Locate the cell with the specified text and output its [x, y] center coordinate. 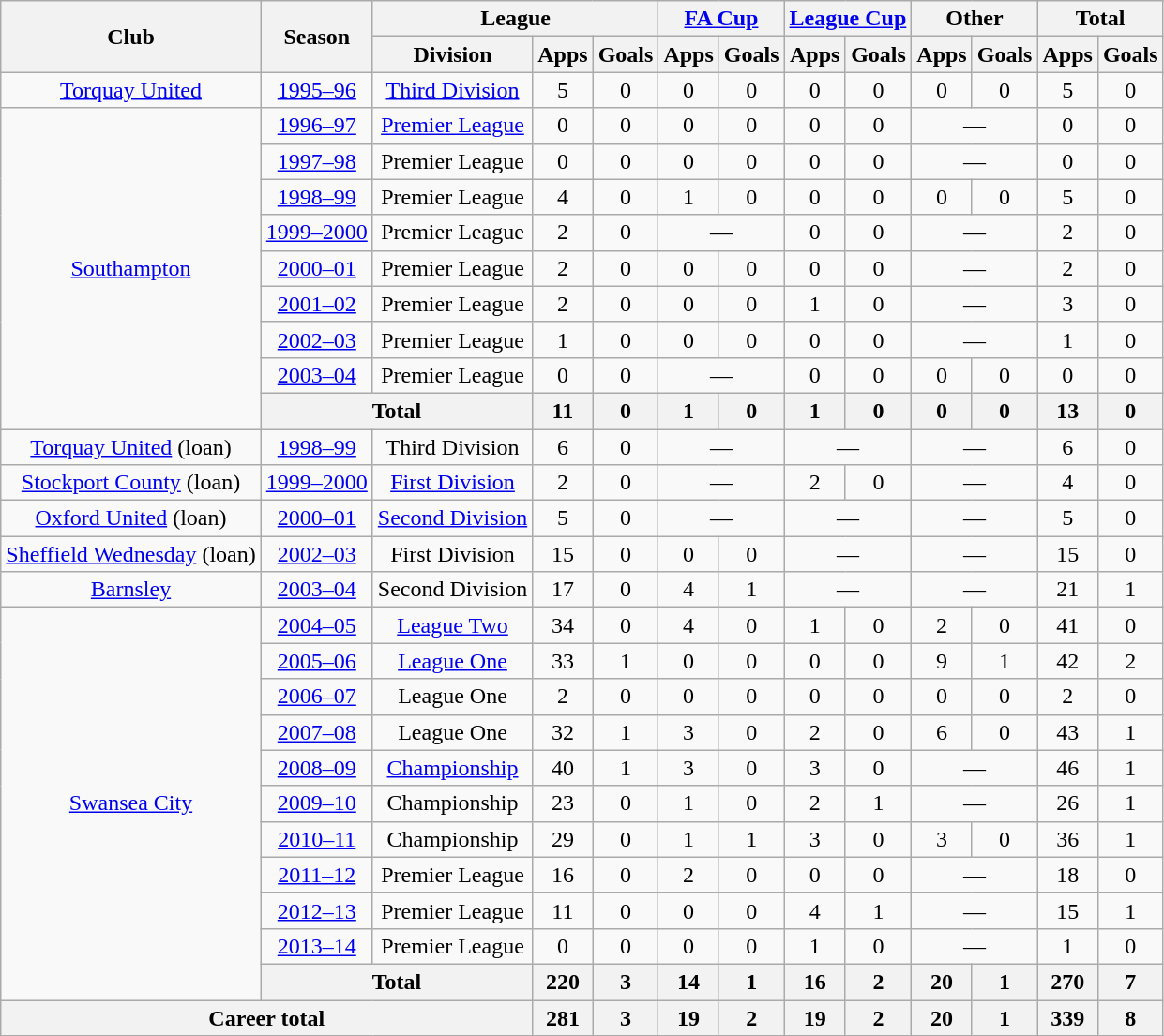
220 [563, 982]
Southampton [131, 268]
Stockport County (loan) [131, 483]
26 [1067, 803]
2013–14 [317, 946]
League [516, 19]
43 [1067, 732]
14 [688, 982]
Torquay United (loan) [131, 447]
Oxford United (loan) [131, 518]
7 [1130, 982]
9 [942, 661]
Sheffield Wednesday (loan) [131, 554]
8 [1130, 1017]
Swansea City [131, 804]
281 [563, 1017]
2008–09 [317, 768]
339 [1067, 1017]
21 [1067, 590]
Torquay United [131, 90]
Barnsley [131, 590]
2007–08 [317, 732]
1996–97 [317, 126]
17 [563, 590]
13 [1067, 411]
2001–02 [317, 304]
2009–10 [317, 803]
2004–05 [317, 625]
Division [452, 54]
FA Cup [721, 19]
46 [1067, 768]
34 [563, 625]
2006–07 [317, 697]
1997–98 [317, 161]
Career total [266, 1017]
42 [1067, 661]
270 [1067, 982]
23 [563, 803]
29 [563, 839]
Club [131, 37]
32 [563, 732]
40 [563, 768]
2010–11 [317, 839]
33 [563, 661]
Season [317, 37]
2012–13 [317, 910]
36 [1067, 839]
League Cup [848, 19]
League Two [452, 625]
Other [975, 19]
41 [1067, 625]
2005–06 [317, 661]
2011–12 [317, 875]
1995–96 [317, 90]
18 [1067, 875]
